Detect which cell encompasses the target text, then output its [X, Y] center coordinate. 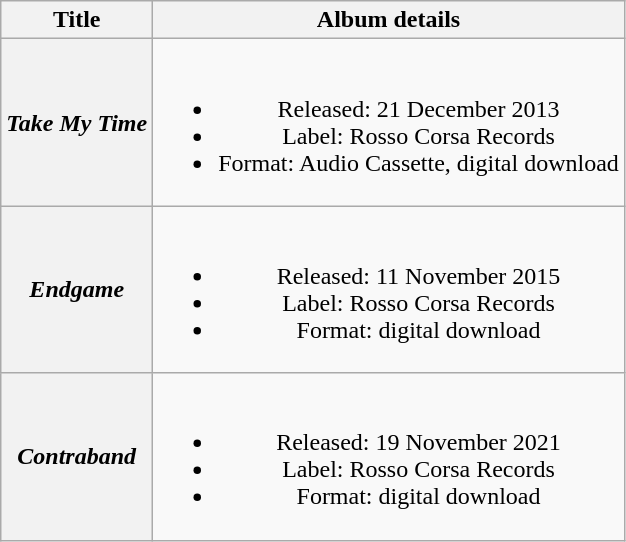
Endgame [77, 290]
Contraband [77, 456]
Released: 19 November 2021Label: Rosso Corsa RecordsFormat: digital download [389, 456]
Released: 11 November 2015 Label: Rosso Corsa RecordsFormat: digital download [389, 290]
Released: 21 December 2013Label: Rosso Corsa RecordsFormat: Audio Cassette, digital download [389, 122]
Album details [389, 20]
Title [77, 20]
Take My Time [77, 122]
